Provide the (x, y) coordinate of the cell's center where the given text is located.  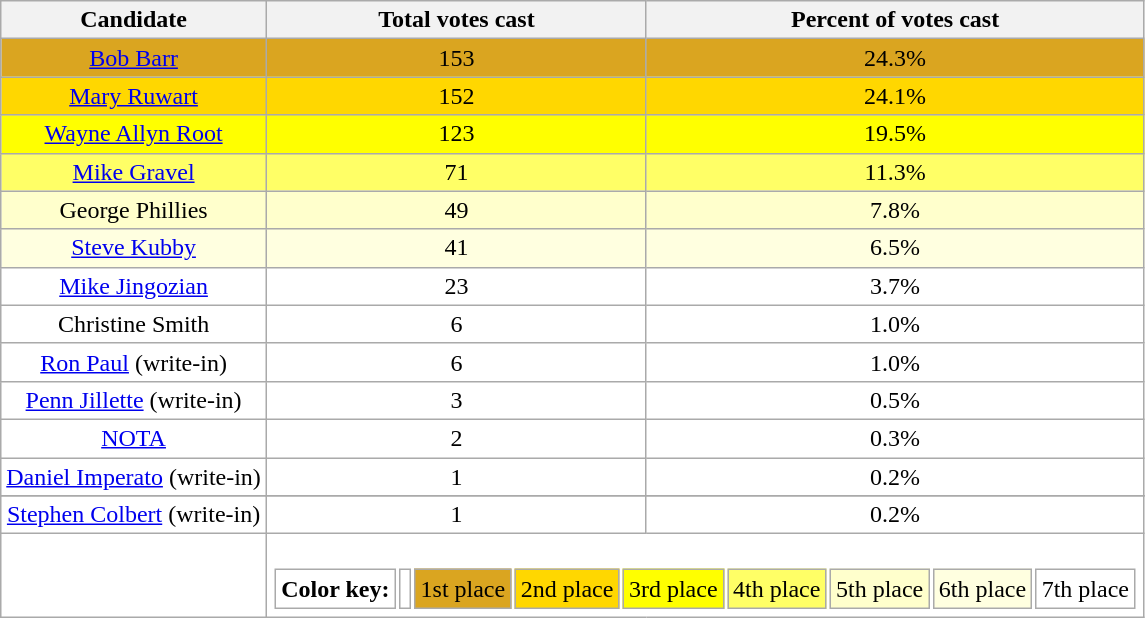
Color key: 1st place 2nd place 3rd place 4th place 5th place 6th place 7th place (704, 576)
3 (456, 400)
23 (456, 286)
1st place (462, 589)
123 (456, 134)
19.5% (894, 134)
6th place (983, 589)
7.8% (894, 210)
11.3% (894, 172)
Mary Ruwart (134, 96)
3rd place (674, 589)
Steve Kubby (134, 248)
Bob Barr (134, 58)
24.1% (894, 96)
4th place (777, 589)
2nd place (566, 589)
Stephen Colbert (write-in) (134, 515)
George Phillies (134, 210)
3.7% (894, 286)
Christine Smith (134, 324)
Candidate (134, 20)
71 (456, 172)
2 (456, 438)
Ron Paul (write-in) (134, 362)
0.5% (894, 400)
Mike Jingozian (134, 286)
Percent of votes cast (894, 20)
6.5% (894, 248)
24.3% (894, 58)
Daniel Imperato (write-in) (134, 477)
152 (456, 96)
Mike Gravel (134, 172)
Total votes cast (456, 20)
5th place (880, 589)
0.3% (894, 438)
Color key: (336, 589)
NOTA (134, 438)
7th place (1085, 589)
49 (456, 210)
Penn Jillette (write-in) (134, 400)
41 (456, 248)
153 (456, 58)
Wayne Allyn Root (134, 134)
